For the text-containing cell, return its midpoint in (X, Y) coordinate format. 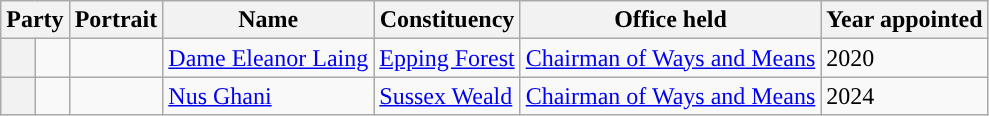
Dame Eleanor Laing (268, 58)
Constituency (447, 20)
Nus Ghani (268, 96)
Office held (670, 20)
Epping Forest (447, 58)
Portrait (116, 20)
Party (35, 20)
Sussex Weald (447, 96)
2020 (904, 58)
2024 (904, 96)
Name (268, 20)
Year appointed (904, 20)
